For the text-containing cell, return its midpoint in (x, y) coordinate format. 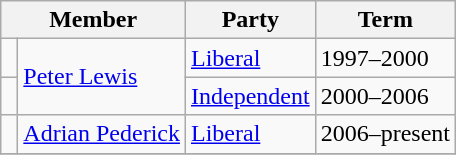
2006–present (385, 134)
Member (94, 20)
1997–2000 (385, 58)
Independent (250, 96)
Party (250, 20)
Term (385, 20)
Adrian Pederick (102, 134)
2000–2006 (385, 96)
Peter Lewis (102, 77)
